Scan for the cell matching the given text and deliver its (X, Y) coordinate at center. 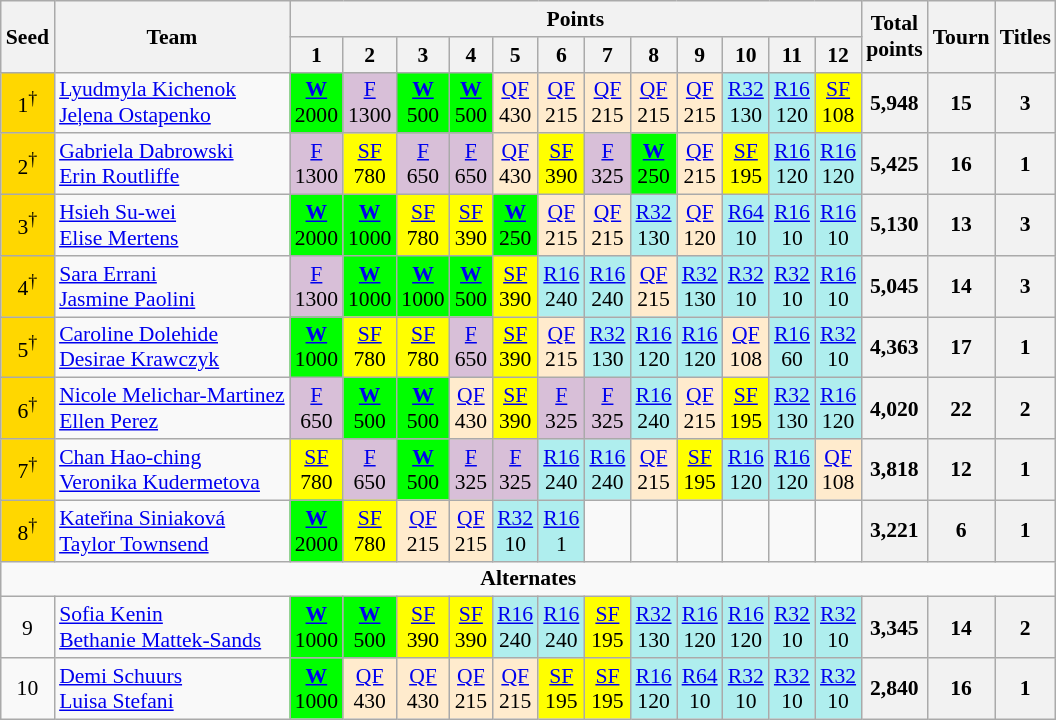
8† (28, 530)
Seed (28, 36)
13 (962, 226)
11 (792, 55)
5,130 (894, 226)
7† (28, 470)
Caroline Dolehide Desirae Krawczyk (172, 348)
22 (962, 408)
2,840 (894, 688)
Gabriela Dabrowski Erin Routliffe (172, 164)
5 (515, 55)
Demi Schuurs Luisa Stefani (172, 688)
Tourn (962, 36)
5,425 (894, 164)
Kateřina Siniaková Taylor Townsend (172, 530)
Lyudmyla Kichenok Jeļena Ostapenko (172, 102)
Sara Errani Jasmine Paolini (172, 286)
Team (172, 36)
R1660 (792, 348)
5,045 (894, 286)
Sofia Kenin Bethanie Mattek-Sands (172, 628)
6† (28, 408)
5† (28, 348)
3,345 (894, 628)
7 (607, 55)
3,818 (894, 470)
Titles (1026, 36)
SF108 (838, 102)
15 (962, 102)
17 (962, 348)
2† (28, 164)
4,020 (894, 408)
Nicole Melichar-Martinez Ellen Perez (172, 408)
4,363 (894, 348)
5,948 (894, 102)
Alternates (528, 579)
3,221 (894, 530)
8 (653, 55)
Hsieh Su-wei Elise Mertens (172, 226)
R161 (561, 530)
1† (28, 102)
3† (28, 226)
QF120 (700, 226)
Points (576, 19)
4 (472, 55)
Chan Hao-ching Veronika Kudermetova (172, 470)
Totalpoints (894, 36)
4† (28, 286)
